Capture the cell that displays the provided text and extract its (x, y) central coordinate. 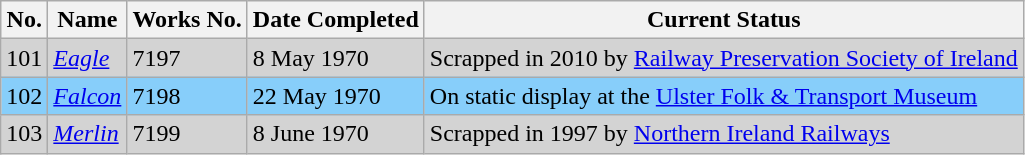
Date Completed (336, 20)
No. (24, 20)
103 (24, 134)
Scrapped in 1997 by Northern Ireland Railways (724, 134)
Falcon (88, 96)
7197 (187, 58)
Works No. (187, 20)
Name (88, 20)
Scrapped in 2010 by Railway Preservation Society of Ireland (724, 58)
22 May 1970 (336, 96)
7198 (187, 96)
8 May 1970 (336, 58)
101 (24, 58)
On static display at the Ulster Folk & Transport Museum (724, 96)
Eagle (88, 58)
7199 (187, 134)
Merlin (88, 134)
102 (24, 96)
Current Status (724, 20)
8 June 1970 (336, 134)
